Scan for the cell matching the given text and deliver its [x, y] coordinate at center. 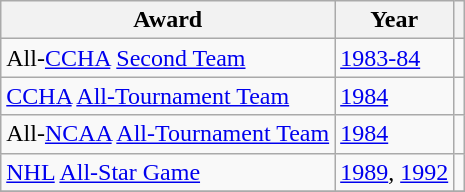
Year [394, 20]
All-CCHA Second Team [168, 58]
All-NCAA All-Tournament Team [168, 134]
1983-84 [394, 58]
Award [168, 20]
CCHA All-Tournament Team [168, 96]
NHL All-Star Game [168, 172]
1989, 1992 [394, 172]
